Detect which cell encompasses the target text, then output its (x, y) center coordinate. 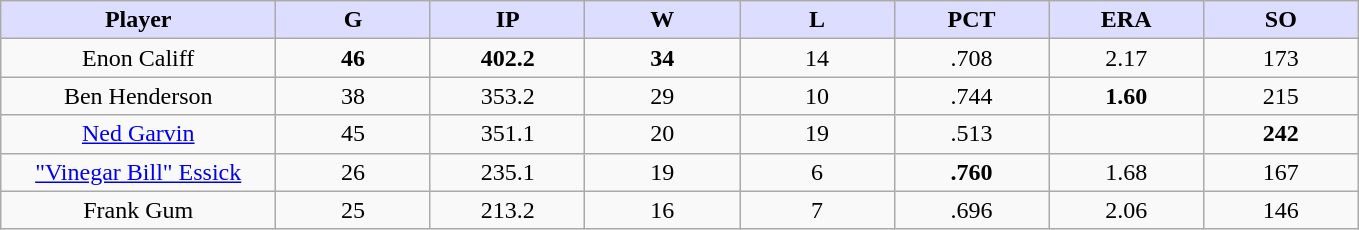
20 (662, 134)
Ben Henderson (138, 96)
45 (354, 134)
IP (508, 20)
1.60 (1126, 96)
"Vinegar Bill" Essick (138, 172)
38 (354, 96)
PCT (972, 20)
29 (662, 96)
26 (354, 172)
1.68 (1126, 172)
.513 (972, 134)
7 (818, 210)
10 (818, 96)
353.2 (508, 96)
.708 (972, 58)
6 (818, 172)
146 (1282, 210)
25 (354, 210)
167 (1282, 172)
Frank Gum (138, 210)
2.17 (1126, 58)
402.2 (508, 58)
173 (1282, 58)
235.1 (508, 172)
.760 (972, 172)
Ned Garvin (138, 134)
46 (354, 58)
Enon Califf (138, 58)
L (818, 20)
213.2 (508, 210)
2.06 (1126, 210)
ERA (1126, 20)
215 (1282, 96)
351.1 (508, 134)
.696 (972, 210)
W (662, 20)
242 (1282, 134)
Player (138, 20)
.744 (972, 96)
G (354, 20)
34 (662, 58)
SO (1282, 20)
16 (662, 210)
14 (818, 58)
